For the text-containing cell, return its midpoint in (X, Y) coordinate format. 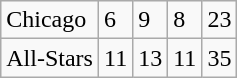
All-Stars (50, 58)
23 (220, 20)
35 (220, 58)
13 (150, 58)
6 (115, 20)
8 (185, 20)
9 (150, 20)
Chicago (50, 20)
